Provide the [X, Y] coordinate of the cell's center where the given text is located.  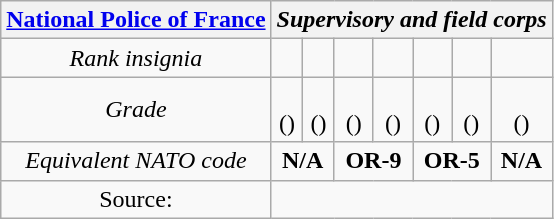
Equivalent NATO code [136, 161]
Supervisory and field corps [412, 20]
Source: [136, 199]
Grade [136, 110]
Rank insignia [136, 58]
National Police of France [136, 20]
OR-5 [452, 161]
OR-9 [373, 161]
